Extract the (x, y) coordinate from the center of the cell holding the provided text.  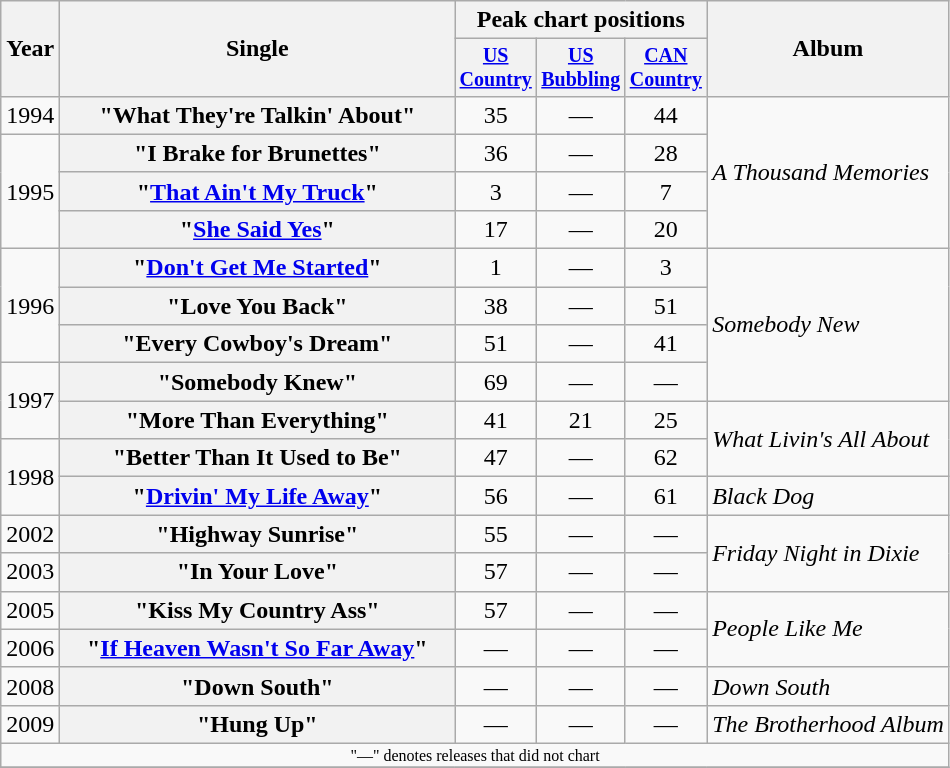
Album (828, 49)
2005 (30, 610)
"Drivin' My Life Away" (258, 496)
25 (666, 420)
"Kiss My Country Ass" (258, 610)
CAN Country (666, 68)
Friday Night in Dixie (828, 553)
"Somebody Knew" (258, 382)
1994 (30, 115)
1 (496, 268)
"—" denotes releases that did not chart (476, 755)
69 (496, 382)
"What They're Talkin' About" (258, 115)
Somebody New (828, 325)
35 (496, 115)
Year (30, 49)
Black Dog (828, 496)
"In Your Love" (258, 572)
61 (666, 496)
"Love You Back" (258, 306)
2009 (30, 724)
17 (496, 229)
Peak chart positions (581, 20)
"Better Than It Used to Be" (258, 458)
44 (666, 115)
28 (666, 153)
"More Than Everything" (258, 420)
US Country (496, 68)
2002 (30, 534)
What Livin's All About (828, 439)
US Bubbling (581, 68)
7 (666, 191)
36 (496, 153)
2008 (30, 686)
"Don't Get Me Started" (258, 268)
The Brotherhood Album (828, 724)
1995 (30, 191)
21 (581, 420)
"Down South" (258, 686)
A Thousand Memories (828, 172)
2003 (30, 572)
"That Ain't My Truck" (258, 191)
"I Brake for Brunettes" (258, 153)
1997 (30, 401)
"She Said Yes" (258, 229)
Down South (828, 686)
"If Heaven Wasn't So Far Away" (258, 648)
62 (666, 458)
Single (258, 49)
55 (496, 534)
56 (496, 496)
47 (496, 458)
1998 (30, 477)
20 (666, 229)
"Hung Up" (258, 724)
38 (496, 306)
2006 (30, 648)
"Every Cowboy's Dream" (258, 344)
"Highway Sunrise" (258, 534)
1996 (30, 306)
People Like Me (828, 629)
